Capture the cell that displays the provided text and extract its [x, y] central coordinate. 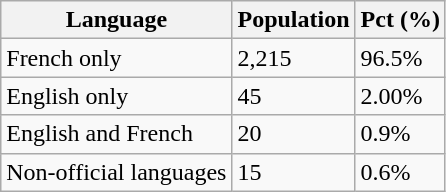
French only [116, 58]
0.6% [400, 172]
Population [294, 20]
15 [294, 172]
20 [294, 134]
Pct (%) [400, 20]
2,215 [294, 58]
Language [116, 20]
2.00% [400, 96]
0.9% [400, 134]
45 [294, 96]
Non-official languages [116, 172]
English only [116, 96]
English and French [116, 134]
96.5% [400, 58]
